Provide the [X, Y] coordinate of the cell's center where the given text is located.  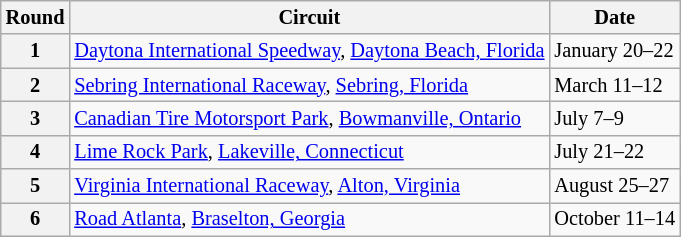
August 25–27 [614, 186]
Canadian Tire Motorsport Park, Bowmanville, Ontario [309, 118]
Sebring International Raceway, Sebring, Florida [309, 85]
Date [614, 17]
2 [36, 85]
Virginia International Raceway, Alton, Virginia [309, 186]
October 11–14 [614, 219]
3 [36, 118]
6 [36, 219]
Circuit [309, 17]
Round [36, 17]
Lime Rock Park, Lakeville, Connecticut [309, 152]
July 21–22 [614, 152]
5 [36, 186]
Daytona International Speedway, Daytona Beach, Florida [309, 51]
March 11–12 [614, 85]
January 20–22 [614, 51]
July 7–9 [614, 118]
1 [36, 51]
Road Atlanta, Braselton, Georgia [309, 219]
4 [36, 152]
